Search for the cell housing the specified text and yield its (x, y) center coordinate. 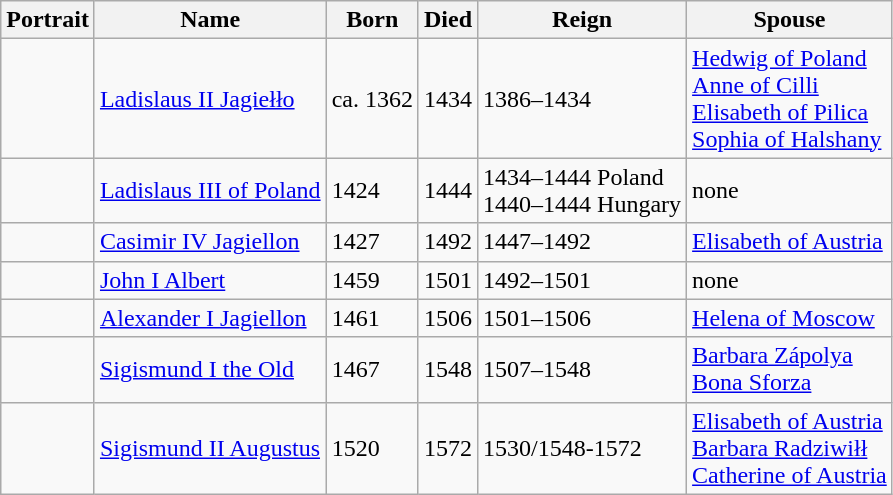
Born (372, 20)
Spouse (790, 20)
1461 (372, 318)
Sigismund I the Old (210, 370)
Helena of Moscow (790, 318)
Hedwig of PolandAnne of CilliElisabeth of PilicaSophia of Halshany (790, 98)
1530/1548-1572 (582, 448)
1467 (372, 370)
John I Albert (210, 280)
Ladislaus II Jagiełło (210, 98)
Elisabeth of Austria (790, 242)
1447–1492 (582, 242)
Barbara ZápolyaBona Sforza (790, 370)
1506 (448, 318)
1444 (448, 190)
1434 (448, 98)
Died (448, 20)
1501–1506 (582, 318)
Casimir IV Jagiellon (210, 242)
Name (210, 20)
1572 (448, 448)
1424 (372, 190)
1427 (372, 242)
Reign (582, 20)
1386–1434 (582, 98)
Portrait (48, 20)
1548 (448, 370)
1492–1501 (582, 280)
ca. 1362 (372, 98)
1459 (372, 280)
1492 (448, 242)
Alexander I Jagiellon (210, 318)
Sigismund II Augustus (210, 448)
Elisabeth of AustriaBarbara RadziwiłłCatherine of Austria (790, 448)
1434–1444 Poland1440–1444 Hungary (582, 190)
Ladislaus III of Poland (210, 190)
1507–1548 (582, 370)
1501 (448, 280)
1520 (372, 448)
